Provide the (X, Y) coordinate of the cell's center where the given text is located.  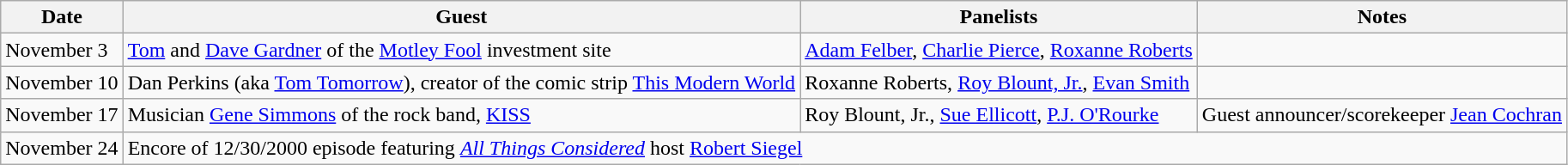
Musician Gene Simmons of the rock band, KISS (462, 115)
November 3 (62, 50)
Notes (1382, 17)
Panelists (1000, 17)
Date (62, 17)
Roy Blount, Jr., Sue Ellicott, P.J. O'Rourke (1000, 115)
Dan Perkins (aka Tom Tomorrow), creator of the comic strip This Modern World (462, 82)
Tom and Dave Gardner of the Motley Fool investment site (462, 50)
November 17 (62, 115)
November 10 (62, 82)
Roxanne Roberts, Roy Blount, Jr., Evan Smith (1000, 82)
Adam Felber, Charlie Pierce, Roxanne Roberts (1000, 50)
Guest announcer/scorekeeper Jean Cochran (1382, 115)
Encore of 12/30/2000 episode featuring All Things Considered host Robert Siegel (845, 148)
Guest (462, 17)
November 24 (62, 148)
